Pinpoint the cell where the given text exists, returning its [x, y] midpoint coordinate. 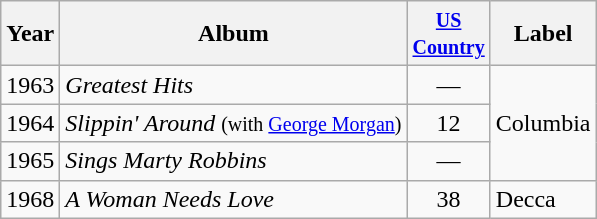
1968 [30, 199]
1964 [30, 123]
Greatest Hits [234, 85]
Year [30, 34]
US Country [448, 34]
12 [448, 123]
Label [543, 34]
Sings Marty Robbins [234, 161]
Columbia [543, 123]
Decca [543, 199]
Album [234, 34]
1963 [30, 85]
1965 [30, 161]
A Woman Needs Love [234, 199]
38 [448, 199]
Slippin' Around (with George Morgan) [234, 123]
